Return [x, y] of the center of cell containing provided text 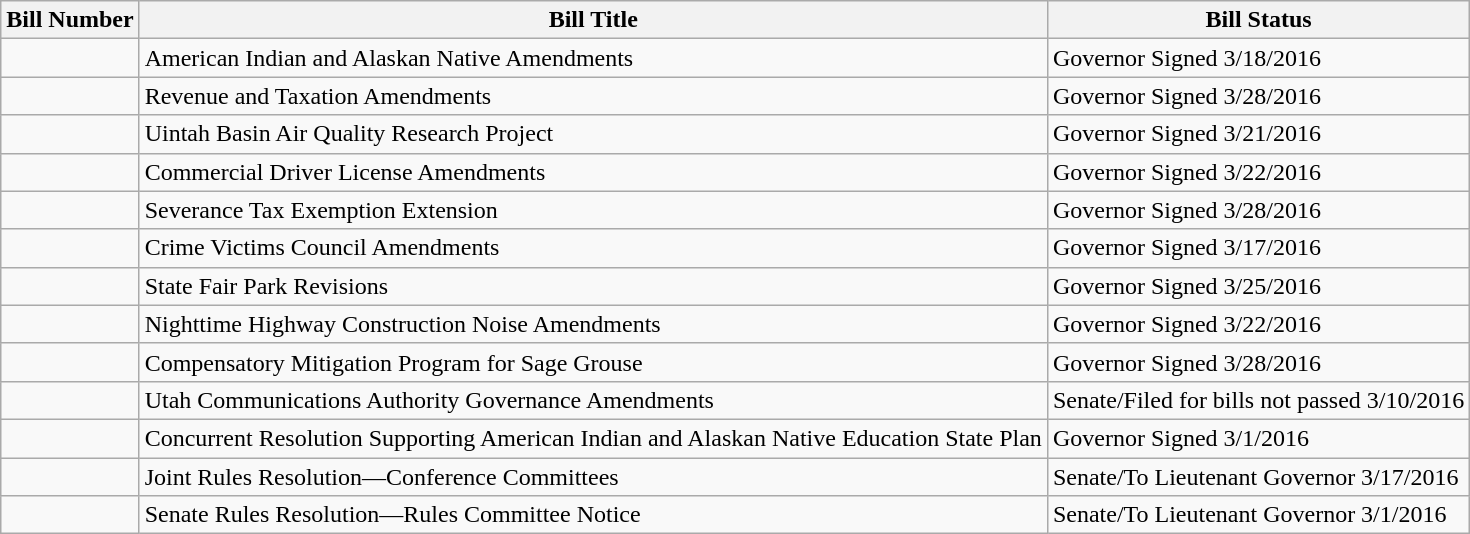
Bill Title [593, 20]
Crime Victims Council Amendments [593, 248]
Governor Signed 3/18/2016 [1258, 58]
Uintah Basin Air Quality Research Project [593, 134]
Bill Number [70, 20]
Commercial Driver License Amendments [593, 172]
Utah Communications Authority Governance Amendments [593, 400]
Concurrent Resolution Supporting American Indian and Alaskan Native Education State Plan [593, 438]
Revenue and Taxation Amendments [593, 96]
Senate Rules Resolution—Rules Committee Notice [593, 515]
Bill Status [1258, 20]
Senate/To Lieutenant Governor 3/1/2016 [1258, 515]
Severance Tax Exemption Extension [593, 210]
Senate/Filed for bills not passed 3/10/2016 [1258, 400]
American Indian and Alaskan Native Amendments [593, 58]
Compensatory Mitigation Program for Sage Grouse [593, 362]
Governor Signed 3/21/2016 [1258, 134]
Senate/To Lieutenant Governor 3/17/2016 [1258, 477]
State Fair Park Revisions [593, 286]
Joint Rules Resolution—Conference Committees [593, 477]
Governor Signed 3/25/2016 [1258, 286]
Governor Signed 3/17/2016 [1258, 248]
Nighttime Highway Construction Noise Amendments [593, 324]
Governor Signed 3/1/2016 [1258, 438]
